Find where the given text appears and provide that cell's center as (x, y) coordinate. 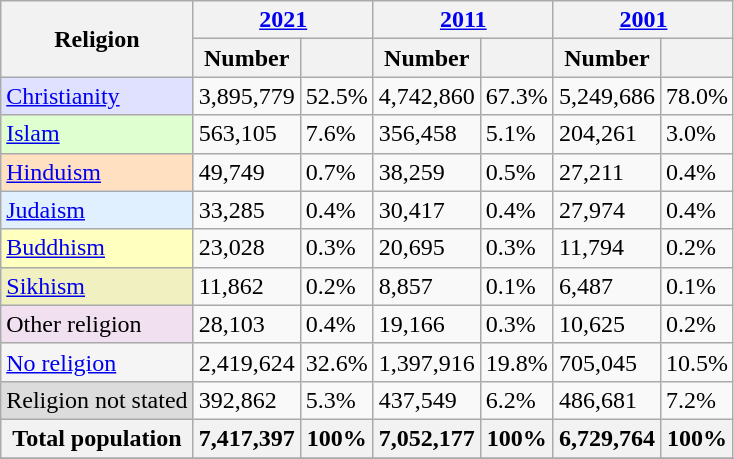
6,729,764 (606, 438)
23,028 (246, 248)
52.5% (336, 96)
Judaism (97, 210)
5.1% (516, 134)
No religion (97, 362)
7,052,177 (426, 438)
10.5% (696, 362)
Religion not stated (97, 400)
11,862 (246, 286)
8,857 (426, 286)
7.6% (336, 134)
Hinduism (97, 172)
705,045 (606, 362)
356,458 (426, 134)
437,549 (426, 400)
19.8% (516, 362)
5.3% (336, 400)
38,259 (426, 172)
Christianity (97, 96)
11,794 (606, 248)
Total population (97, 438)
0.5% (516, 172)
6.2% (516, 400)
486,681 (606, 400)
19,166 (426, 324)
20,695 (426, 248)
10,625 (606, 324)
67.3% (516, 96)
563,105 (246, 134)
32.6% (336, 362)
2011 (463, 20)
33,285 (246, 210)
4,742,860 (426, 96)
30,417 (426, 210)
3,895,779 (246, 96)
27,974 (606, 210)
7.2% (696, 400)
28,103 (246, 324)
0.7% (336, 172)
204,261 (606, 134)
6,487 (606, 286)
Buddhism (97, 248)
78.0% (696, 96)
3.0% (696, 134)
Other religion (97, 324)
2,419,624 (246, 362)
Sikhism (97, 286)
5,249,686 (606, 96)
2001 (643, 20)
Islam (97, 134)
7,417,397 (246, 438)
27,211 (606, 172)
1,397,916 (426, 362)
2021 (283, 20)
Religion (97, 39)
392,862 (246, 400)
49,749 (246, 172)
